Output the (X, Y) coordinate of the center of the cell containing the given text.  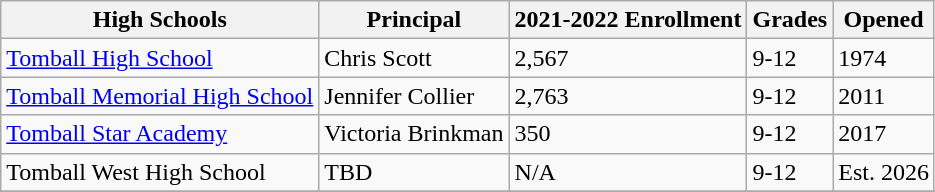
N/A (628, 172)
2011 (884, 96)
2,763 (628, 96)
Tomball West High School (160, 172)
Tomball High School (160, 58)
2017 (884, 134)
350 (628, 134)
Tomball Memorial High School (160, 96)
Principal (414, 20)
Est. 2026 (884, 172)
2021-2022 Enrollment (628, 20)
Chris Scott (414, 58)
High Schools (160, 20)
TBD (414, 172)
Grades (790, 20)
Tomball Star Academy (160, 134)
1974 (884, 58)
2,567 (628, 58)
Jennifer Collier (414, 96)
Victoria Brinkman (414, 134)
Opened (884, 20)
